Extract the [x, y] coordinate from the center of the cell holding the provided text.  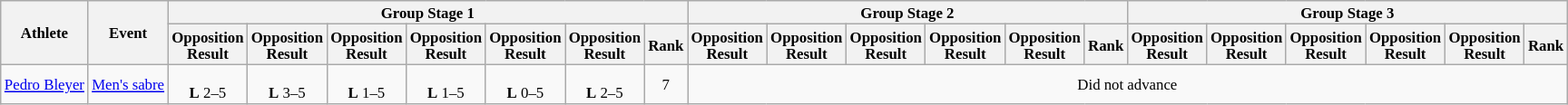
Pedro Bleyer [44, 84]
Group Stage 2 [907, 13]
Group Stage 3 [1347, 13]
L 3–5 [287, 84]
Group Stage 1 [427, 13]
L 0–5 [524, 84]
Athlete [44, 33]
Did not advance [1128, 84]
Men's sabre [128, 84]
7 [666, 84]
Event [128, 33]
